Provide the [x, y] coordinate of the cell's center where the given text is located.  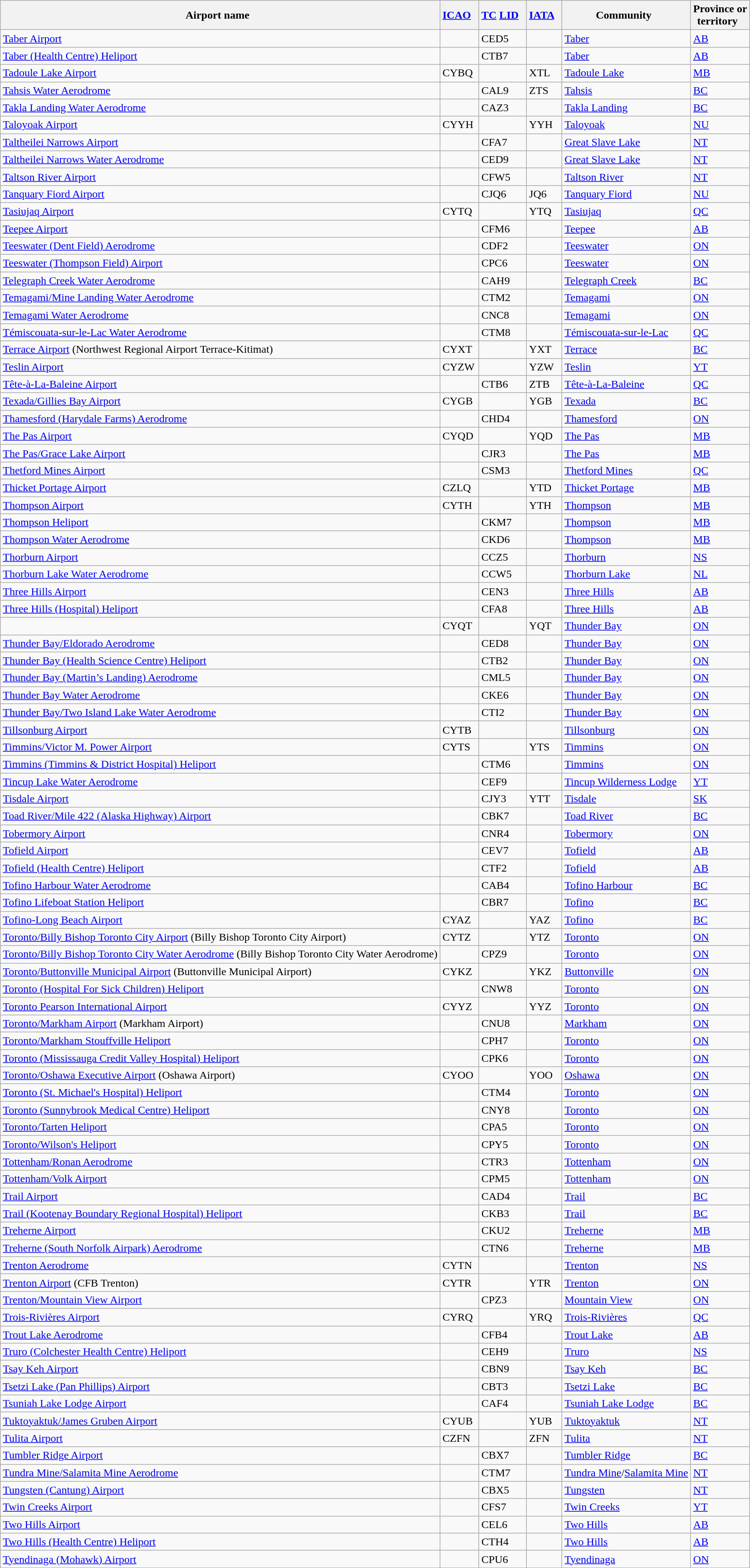
CEL6 [503, 1524]
Thorburn [627, 557]
CPC6 [503, 263]
Tofield (Health Centre) Heliport [221, 868]
CED9 [503, 159]
CTB6 [503, 384]
Toronto/Billy Bishop Toronto City Airport (Billy Bishop Toronto City Airport) [221, 937]
Toronto (Mississauga Credit Valley Hospital) Heliport [221, 1058]
Toronto (Sunnybrook Medical Centre) Heliport [221, 1110]
Thamesford (Harydale Farms) Aerodrome [221, 419]
CKU2 [503, 1231]
Thunder Bay (Martin’s Landing) Aerodrome [221, 678]
CNW8 [503, 989]
Tincup Wilderness Lodge [627, 781]
ZTS [544, 90]
Tumbler Ridge [627, 1455]
Tulita Airport [221, 1438]
YTQ [544, 211]
Trois-Rivières Airport [221, 1317]
Tisdale Airport [221, 799]
Toad River/Mile 422 (Alaska Highway) Airport [221, 816]
CYRQ [460, 1317]
Thompson Airport [221, 505]
YXT [544, 350]
JQ6 [544, 194]
CFM6 [503, 228]
CBR7 [503, 902]
CBK7 [503, 816]
Toad River [627, 816]
CNY8 [503, 1110]
CYXT [460, 350]
Texada [627, 401]
Thunder Bay/Two Island Lake Water Aerodrome [221, 712]
CAF4 [503, 1404]
CYTS [460, 747]
CEH9 [503, 1352]
Tulita [627, 1438]
YQT [544, 626]
Treherne (South Norfolk Airpark) Aerodrome [221, 1248]
Thompson Water Aerodrome [221, 540]
IATA [544, 15]
CJQ6 [503, 194]
Tumbler Ridge Airport [221, 1455]
CYYZ [460, 1006]
CED8 [503, 643]
YTZ [544, 937]
Airport name [221, 15]
CBN9 [503, 1369]
YOO [544, 1075]
CEN3 [503, 592]
Truro (Colchester Health Centre) Heliport [221, 1352]
Thorburn Lake [627, 574]
CFA8 [503, 609]
Tungsten [627, 1490]
CTR3 [503, 1162]
Tofino Harbour [627, 885]
Trout Lake Aerodrome [221, 1334]
Thunder Bay Water Aerodrome [221, 695]
Taltson River [627, 177]
NL [720, 574]
Two Hills Airport [221, 1524]
Tyendinaga [627, 1559]
Tuktoyaktuk [627, 1421]
YTD [544, 488]
CNR4 [503, 833]
Tête-à-La-Baleine [627, 384]
Tobermory [627, 833]
CYQD [460, 436]
CYBQ [460, 73]
Toronto/Oshawa Executive Airport (Oshawa Airport) [221, 1075]
CED5 [503, 39]
Temagami/Mine Landing Water Aerodrome [221, 298]
CYTQ [460, 211]
ZFN [544, 1438]
Tsay Keh Airport [221, 1369]
Taloyoak Airport [221, 125]
Tofield Airport [221, 851]
CPZ3 [503, 1300]
Three Hills (Hospital) Heliport [221, 609]
CYKZ [460, 971]
Tundra Mine/Salamita Mine Aerodrome [221, 1473]
Texada/Gillies Bay Airport [221, 401]
Twin Creeks [627, 1507]
Twin Creeks Airport [221, 1507]
CTI2 [503, 712]
XTL [544, 73]
CEV7 [503, 851]
CYTB [460, 730]
Tofino Harbour Water Aerodrome [221, 885]
Trenton Aerodrome [221, 1265]
CYZW [460, 367]
YTR [544, 1282]
CBT3 [503, 1386]
CPY5 [503, 1144]
YAZ [544, 920]
Taltheilei Narrows Water Aerodrome [221, 159]
CPZ9 [503, 954]
Trenton Airport (CFB Trenton) [221, 1282]
Three Hills Airport [221, 592]
CYGB [460, 401]
Oshawa [627, 1075]
Two Hills (Health Centre) Heliport [221, 1542]
Temagami Water Aerodrome [221, 315]
CTM7 [503, 1473]
CYOO [460, 1075]
Teslin [627, 367]
CFB4 [503, 1334]
Telegraph Creek Water Aerodrome [221, 281]
CAB4 [503, 885]
Toronto (Hospital For Sick Children) Heliport [221, 989]
Trois-Rivières [627, 1317]
Takla Landing Water Aerodrome [221, 108]
CAL9 [503, 90]
Tasiujaq [627, 211]
Teeswater (Thompson Field) Airport [221, 263]
CCZ5 [503, 557]
Thicket Portage [627, 488]
TC LID [503, 15]
Tsuniah Lake Lodge Airport [221, 1404]
CTF2 [503, 868]
CTN6 [503, 1248]
YYH [544, 125]
Teeswater (Dent Field) Aerodrome [221, 246]
Taltheilei Narrows Airport [221, 142]
Tadoule Lake Airport [221, 73]
CKD6 [503, 540]
Thunder Bay/Eldorado Aerodrome [221, 643]
CYUB [460, 1421]
CTM4 [503, 1093]
Témiscouata-sur-le-Lac Water Aerodrome [221, 332]
Toronto Pearson International Airport [221, 1006]
Thetford Mines [627, 470]
YTS [544, 747]
Témiscouata-sur-le-Lac [627, 332]
CEF9 [503, 781]
CPM5 [503, 1179]
CCW5 [503, 574]
Taltson River Airport [221, 177]
CBX7 [503, 1455]
Tuktoyaktuk/James Gruben Airport [221, 1421]
Tanquary Fiord [627, 194]
CKB3 [503, 1213]
CFS7 [503, 1507]
Tofino-Long Beach Airport [221, 920]
Toronto/Markham Airport (Markham Airport) [221, 1023]
CYAZ [460, 920]
Tisdale [627, 799]
Tillsonburg Airport [221, 730]
CYTR [460, 1282]
CPK6 [503, 1058]
Tundra Mine/Salamita Mine [627, 1473]
CZLQ [460, 488]
CAD4 [503, 1196]
Tsetzi Lake [627, 1386]
Tincup Lake Water Aerodrome [221, 781]
Tillsonburg [627, 730]
Toronto/Markham Stouffville Heliport [221, 1040]
Toronto (St. Michael's Hospital) Heliport [221, 1093]
Province orterritory [720, 15]
CSM3 [503, 470]
Trout Lake [627, 1334]
Toronto/Wilson's Heliport [221, 1144]
Taber (Health Centre) Heliport [221, 56]
Teslin Airport [221, 367]
CTM8 [503, 332]
Thorburn Airport [221, 557]
YTT [544, 799]
YTH [544, 505]
Buttonville [627, 971]
CFA7 [503, 142]
CTH4 [503, 1542]
CPH7 [503, 1040]
Treherne Airport [221, 1231]
ZTB [544, 384]
CBX5 [503, 1490]
Takla Landing [627, 108]
CFW5 [503, 177]
Thicket Portage Airport [221, 488]
YRQ [544, 1317]
Mountain View [627, 1300]
Tadoule Lake [627, 73]
Taloyoak [627, 125]
CHD4 [503, 419]
Teepee [627, 228]
YQD [544, 436]
Terrace [627, 350]
CAH9 [503, 281]
CYYH [460, 125]
CPU6 [503, 1559]
Thompson Heliport [221, 523]
YGB [544, 401]
SK [720, 799]
Trenton/Mountain View Airport [221, 1300]
CNU8 [503, 1023]
Toronto/Billy Bishop Toronto City Water Aerodrome (Billy Bishop Toronto City Water Aerodrome) [221, 954]
Tasiujaq Airport [221, 211]
Tottenham/Ronan Aerodrome [221, 1162]
Timmins (Timmins & District Hospital) Heliport [221, 764]
Trail (Kootenay Boundary Regional Hospital) Heliport [221, 1213]
Tanquary Fiord Airport [221, 194]
Timmins/Victor M. Power Airport [221, 747]
CKM7 [503, 523]
Tsetzi Lake (Pan Phillips) Airport [221, 1386]
CYTN [460, 1265]
CDF2 [503, 246]
Tahsis Water Aerodrome [221, 90]
Thamesford [627, 419]
Tottenham/Volk Airport [221, 1179]
Trail Airport [221, 1196]
YZW [544, 367]
Tête-à-La-Baleine Airport [221, 384]
ICAO [460, 15]
The Pas Airport [221, 436]
Thunder Bay (Health Science Centre) Heliport [221, 661]
Thetford Mines Airport [221, 470]
Tungsten (Cantung) Airport [221, 1490]
Tsuniah Lake Lodge [627, 1404]
Tsay Keh [627, 1369]
Toronto/Tarten Heliport [221, 1127]
Toronto/Buttonville Municipal Airport (Buttonville Municipal Airport) [221, 971]
CPA5 [503, 1127]
CYQT [460, 626]
CTM6 [503, 764]
Tofino Lifeboat Station Heliport [221, 902]
Terrace Airport (Northwest Regional Airport Terrace-Kitimat) [221, 350]
YUB [544, 1421]
YYZ [544, 1006]
CYTH [460, 505]
CTM2 [503, 298]
CML5 [503, 678]
Tahsis [627, 90]
Tobermory Airport [221, 833]
Truro [627, 1352]
Thorburn Lake Water Aerodrome [221, 574]
Teepee Airport [221, 228]
Telegraph Creek [627, 281]
CAZ3 [503, 108]
Tyendinaga (Mohawk) Airport [221, 1559]
CNC8 [503, 315]
Markham [627, 1023]
The Pas/Grace Lake Airport [221, 453]
CTB7 [503, 56]
Taber Airport [221, 39]
CJR3 [503, 453]
Community [627, 15]
CKE6 [503, 695]
CYTZ [460, 937]
CJY3 [503, 799]
CTB2 [503, 661]
YKZ [544, 971]
CZFN [460, 1438]
